Pinpoint the cell where the given text exists, returning its (X, Y) midpoint coordinate. 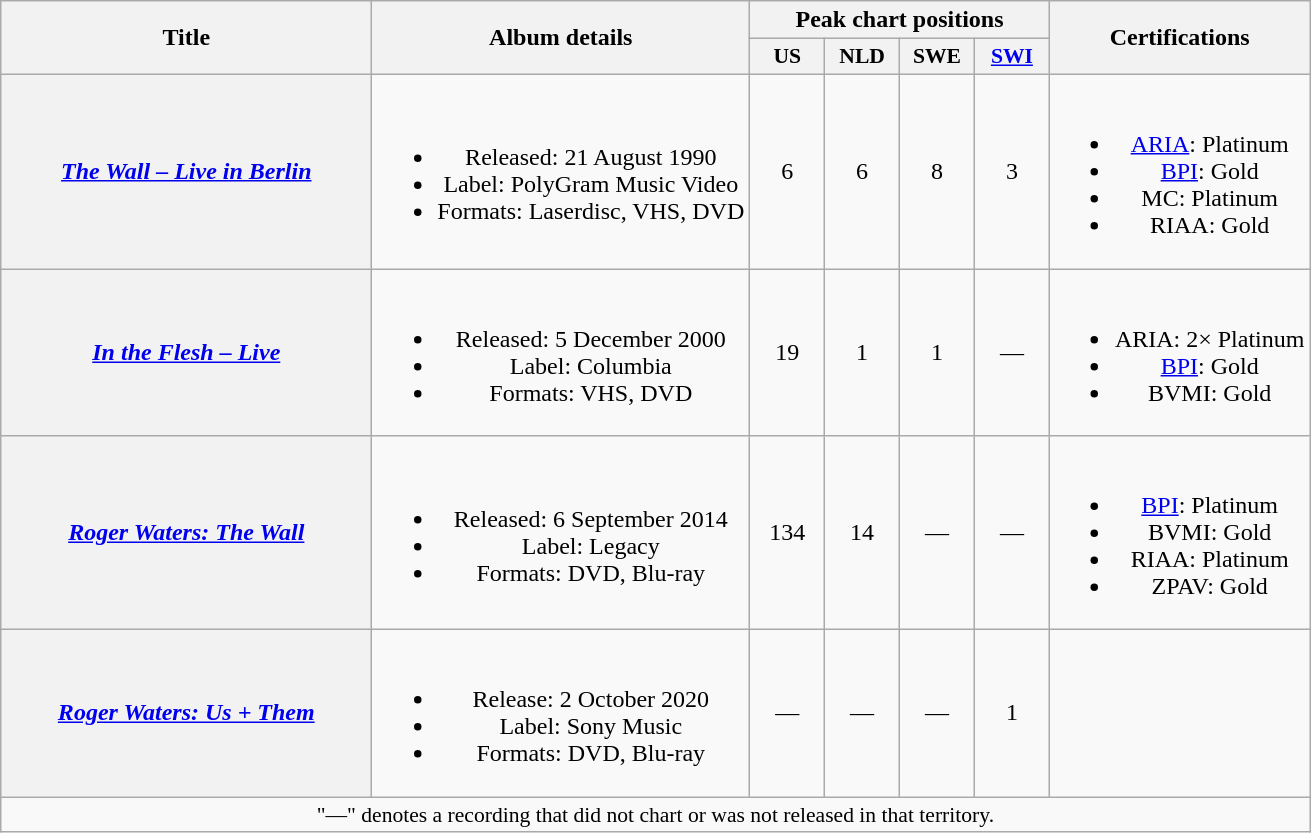
The Wall – Live in Berlin (186, 171)
BPI: PlatinumBVMI: GoldRIAA: PlatinumZPAV: Gold (1180, 533)
NLD (862, 57)
134 (788, 533)
14 (862, 533)
Album details (561, 38)
SWI (1012, 57)
In the Flesh – Live (186, 352)
"—" denotes a recording that did not chart or was not released in that territory. (656, 815)
Released: 5 December 2000Label: ColumbiaFormats: VHS, DVD (561, 352)
Roger Waters: Us + Them (186, 714)
8 (938, 171)
US (788, 57)
Peak chart positions (900, 20)
Certifications (1180, 38)
Roger Waters: The Wall (186, 533)
19 (788, 352)
ARIA: 2× PlatinumBPI: GoldBVMI: Gold (1180, 352)
Title (186, 38)
Released: 21 August 1990Label: PolyGram Music VideoFormats: Laserdisc, VHS, DVD (561, 171)
SWE (938, 57)
Release: 2 October 2020Label: Sony MusicFormats: DVD, Blu-ray (561, 714)
3 (1012, 171)
Released: 6 September 2014Label: LegacyFormats: DVD, Blu-ray (561, 533)
ARIA: PlatinumBPI: GoldMC: PlatinumRIAA: Gold (1180, 171)
